Capture the cell that displays the provided text and extract its (x, y) central coordinate. 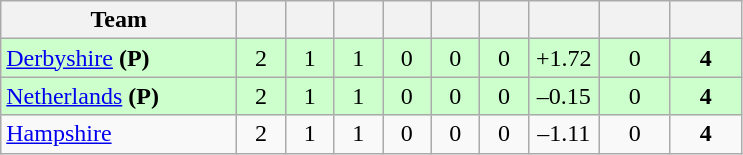
Team (119, 20)
Netherlands (P) (119, 96)
–1.11 (564, 134)
Hampshire (119, 134)
+1.72 (564, 58)
Derbyshire (P) (119, 58)
–0.15 (564, 96)
